Scan for the cell matching the given text and deliver its (x, y) coordinate at center. 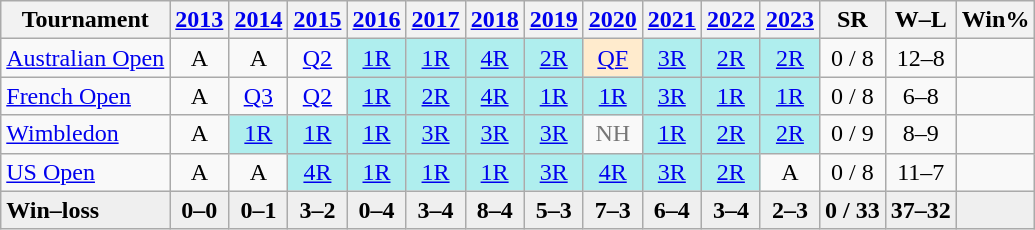
3–2 (318, 210)
2–3 (790, 210)
6–8 (920, 96)
2020 (612, 20)
NH (612, 134)
2013 (200, 20)
Q3 (258, 96)
QF (612, 58)
W–L (920, 20)
2015 (318, 20)
2021 (672, 20)
French Open (86, 96)
0 / 33 (852, 210)
2023 (790, 20)
12–8 (920, 58)
2019 (554, 20)
2014 (258, 20)
SR (852, 20)
Tournament (86, 20)
11–7 (920, 172)
US Open (86, 172)
0 / 9 (852, 134)
2018 (494, 20)
5–3 (554, 210)
8–4 (494, 210)
8–9 (920, 134)
2022 (730, 20)
Win% (996, 20)
Win–loss (86, 210)
0–0 (200, 210)
37–32 (920, 210)
2017 (436, 20)
7–3 (612, 210)
2016 (376, 20)
6–4 (672, 210)
0–1 (258, 210)
Australian Open (86, 58)
Wimbledon (86, 134)
0–4 (376, 210)
